Determine the [X, Y] coordinate at the center of the cell enclosing the given text.  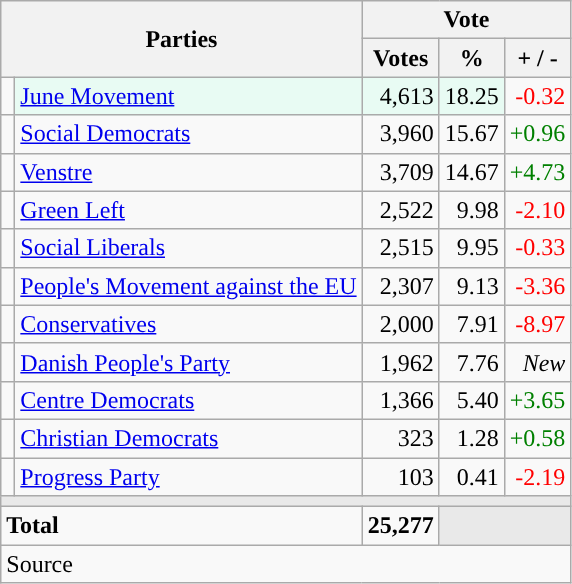
7.91 [472, 324]
9.13 [472, 286]
June Movement [188, 96]
Votes [400, 58]
Social Liberals [188, 248]
Centre Democrats [188, 400]
+ / - [538, 58]
% [472, 58]
People's Movement against the EU [188, 286]
18.25 [472, 96]
2,000 [400, 324]
Vote [466, 20]
1,366 [400, 400]
0.41 [472, 477]
3,709 [400, 172]
-2.19 [538, 477]
2,307 [400, 286]
5.40 [472, 400]
Christian Democrats [188, 438]
-0.32 [538, 96]
+0.58 [538, 438]
-0.33 [538, 248]
+4.73 [538, 172]
3,960 [400, 134]
7.76 [472, 362]
Green Left [188, 210]
+3.65 [538, 400]
Source [286, 564]
Parties [182, 39]
Danish People's Party [188, 362]
1,962 [400, 362]
Venstre [188, 172]
15.67 [472, 134]
-3.36 [538, 286]
Social Democrats [188, 134]
Progress Party [188, 477]
9.95 [472, 248]
323 [400, 438]
-2.10 [538, 210]
14.67 [472, 172]
Total [182, 526]
2,522 [400, 210]
25,277 [400, 526]
1.28 [472, 438]
4,613 [400, 96]
New [538, 362]
2,515 [400, 248]
Conservatives [188, 324]
103 [400, 477]
+0.96 [538, 134]
-8.97 [538, 324]
9.98 [472, 210]
